From the cell containing the given text, extract its center point as (X, Y) coordinate. 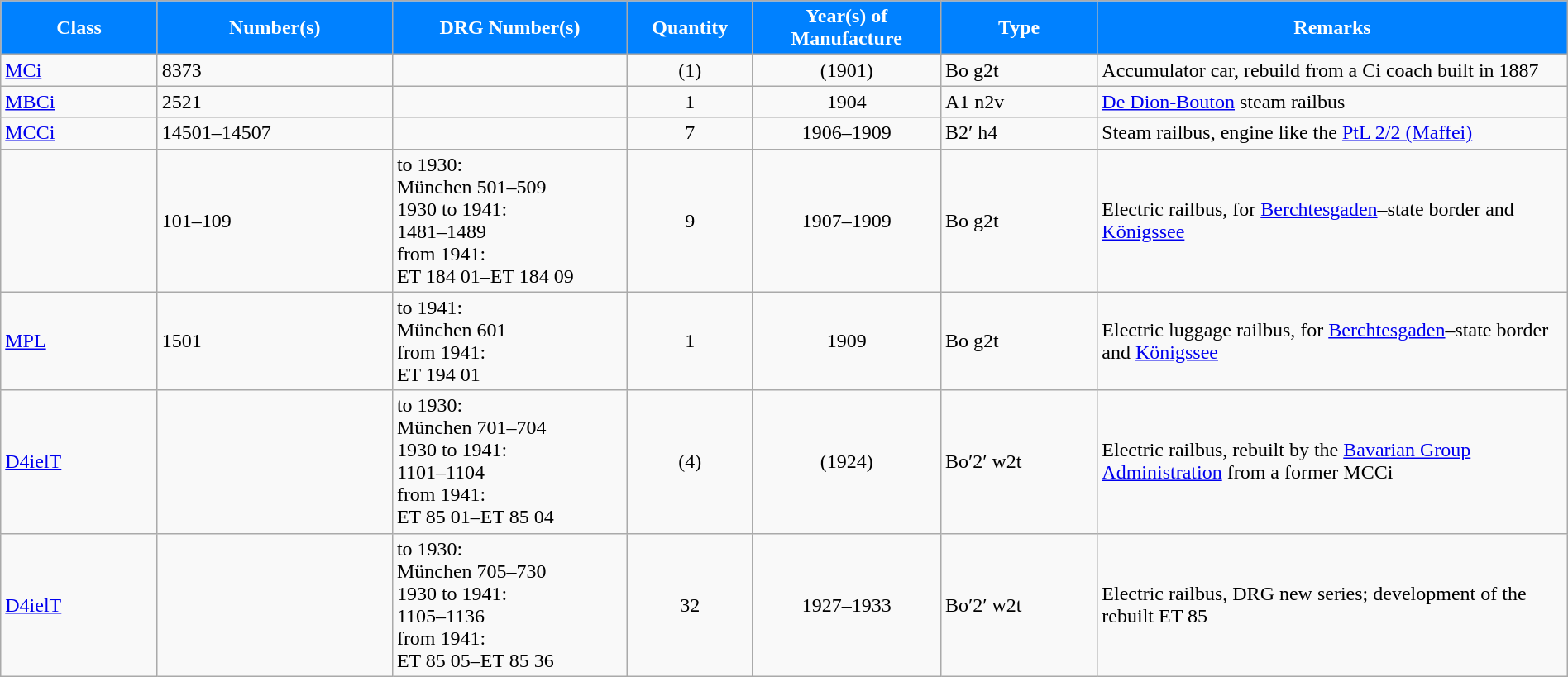
to 1930: München 501–509 1930 to 1941: 1481–1489 from 1941: ET 184 01–ET 184 09 (509, 220)
to 1930: München 701–704 1930 to 1941: 1101–1104 from 1941: ET 85 01–ET 85 04 (509, 461)
Electric luggage railbus, for Berchtesgaden–state border and Königssee (1332, 341)
A1 n2v (1019, 102)
Electric railbus, rebuilt by the Bavarian Group Administration from a former MCCi (1332, 461)
(1901) (847, 70)
to 1930: München 705–730 1930 to 1941: 1105–1136 from 1941: ET 85 05–ET 85 36 (509, 605)
B2′ h4 (1019, 133)
(1924) (847, 461)
Class (79, 28)
1927–1933 (847, 605)
1904 (847, 102)
Quantity (691, 28)
Steam railbus, engine like the PtL 2/2 (Maffei) (1332, 133)
(1) (691, 70)
MCi (79, 70)
Number(s) (275, 28)
Remarks (1332, 28)
8373 (275, 70)
MPL (79, 341)
(4) (691, 461)
MBCi (79, 102)
Type (1019, 28)
Year(s) of Manufacture (847, 28)
1501 (275, 341)
14501–14507 (275, 133)
2521 (275, 102)
DRG Number(s) (509, 28)
to 1941: München 601 from 1941: ET 194 01 (509, 341)
De Dion-Bouton steam railbus (1332, 102)
101–109 (275, 220)
32 (691, 605)
Accumulator car, rebuild from a Ci coach built in 1887 (1332, 70)
9 (691, 220)
1907–1909 (847, 220)
Electric railbus, for Berchtesgaden–state border and Königssee (1332, 220)
1909 (847, 341)
1906–1909 (847, 133)
Electric railbus, DRG new series; development of the rebuilt ET 85 (1332, 605)
MCCi (79, 133)
7 (691, 133)
